From the cell containing the given text, extract its center point as [x, y] coordinate. 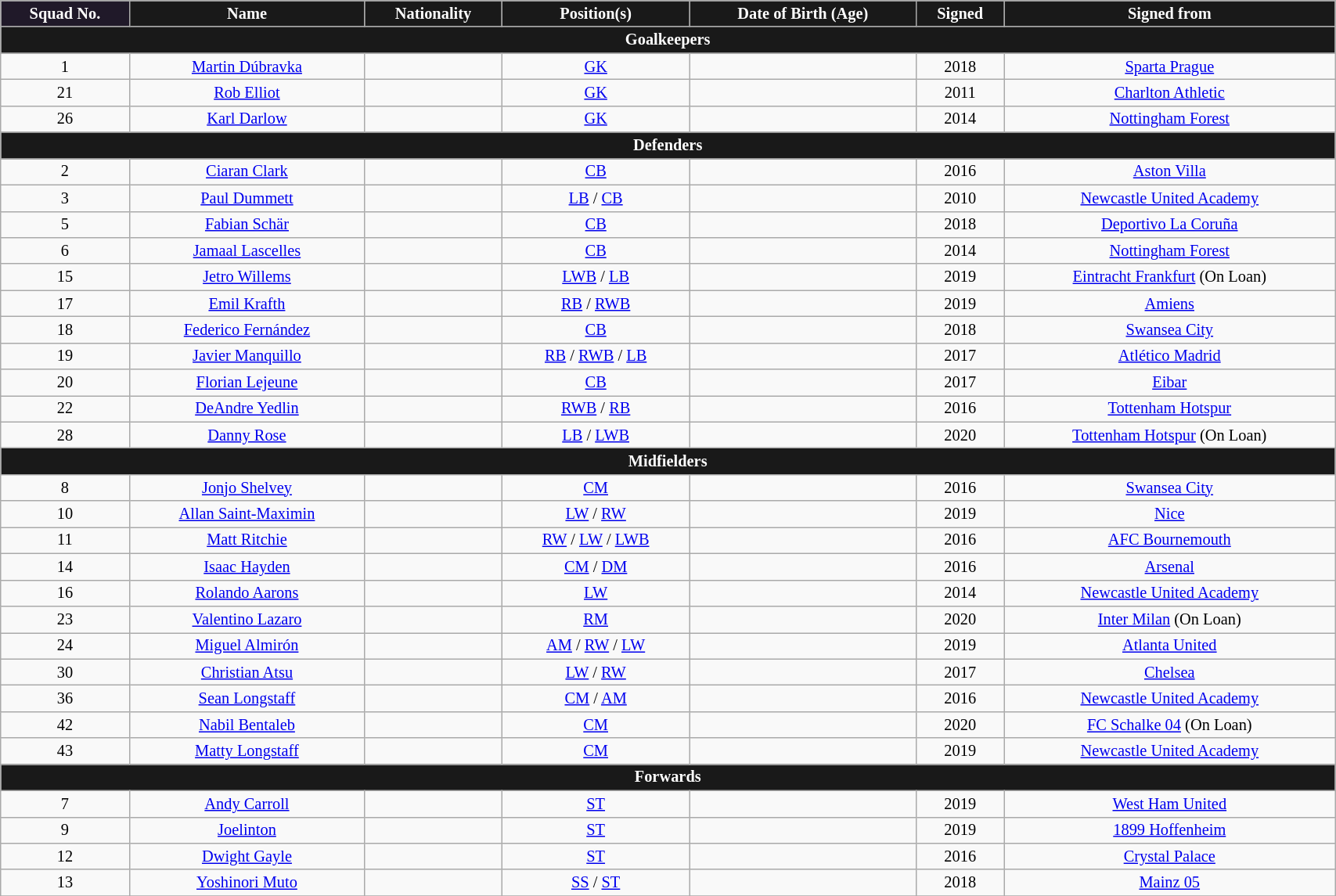
7 [65, 804]
Nabil Bentaleb [247, 725]
Tottenham Hotspur (On Loan) [1169, 435]
RWB / RB [596, 408]
2010 [960, 198]
Squad No. [65, 13]
18 [65, 329]
5 [65, 225]
Isaac Hayden [247, 567]
Sparta Prague [1169, 67]
SS / ST [596, 883]
28 [65, 435]
14 [65, 567]
RB / RWB / LB [596, 356]
Arsenal [1169, 567]
Rolando Aarons [247, 593]
Ciaran Clark [247, 171]
Atlanta United [1169, 646]
CM / AM [596, 698]
Miguel Almirón [247, 646]
Nice [1169, 514]
Charlton Athletic [1169, 92]
CM / DM [596, 567]
Midfielders [668, 461]
Joelinton [247, 830]
30 [65, 672]
Jonjo Shelvey [247, 488]
1 [65, 67]
Jetro Willems [247, 277]
3 [65, 198]
Federico Fernández [247, 329]
Allan Saint-Maximin [247, 514]
RM [596, 619]
26 [65, 119]
Crystal Palace [1169, 856]
Fabian Schär [247, 225]
Atlético Madrid [1169, 356]
Goalkeepers [668, 40]
21 [65, 92]
24 [65, 646]
6 [65, 250]
1899 Hoffenheim [1169, 830]
Deportivo La Coruña [1169, 225]
Tottenham Hotspur [1169, 408]
Rob Elliot [247, 92]
RB / RWB [596, 304]
22 [65, 408]
Martin Dúbravka [247, 67]
West Ham United [1169, 804]
11 [65, 540]
Position(s) [596, 13]
16 [65, 593]
Yoshinori Muto [247, 883]
Dwight Gayle [247, 856]
Matt Ritchie [247, 540]
Karl Darlow [247, 119]
Sean Longstaff [247, 698]
23 [65, 619]
36 [65, 698]
AFC Bournemouth [1169, 540]
19 [65, 356]
Emil Krafth [247, 304]
Eintracht Frankfurt (On Loan) [1169, 277]
Danny Rose [247, 435]
Nationality [434, 13]
Aston Villa [1169, 171]
Amiens [1169, 304]
AM / RW / LW [596, 646]
DeAndre Yedlin [247, 408]
Javier Manquillo [247, 356]
Mainz 05 [1169, 883]
2 [65, 171]
LB / LWB [596, 435]
2011 [960, 92]
Date of Birth (Age) [803, 13]
LW [596, 593]
LWB / LB [596, 277]
FC Schalke 04 (On Loan) [1169, 725]
10 [65, 514]
Christian Atsu [247, 672]
42 [65, 725]
Defenders [668, 146]
LB / CB [596, 198]
Inter Milan (On Loan) [1169, 619]
9 [65, 830]
RW / LW / LWB [596, 540]
Jamaal Lascelles [247, 250]
15 [65, 277]
20 [65, 383]
Name [247, 13]
8 [65, 488]
13 [65, 883]
Signed from [1169, 13]
Andy Carroll [247, 804]
17 [65, 304]
Valentino Lazaro [247, 619]
43 [65, 751]
Florian Lejeune [247, 383]
Forwards [668, 777]
Paul Dummett [247, 198]
Chelsea [1169, 672]
Signed [960, 13]
Eibar [1169, 383]
12 [65, 856]
Matty Longstaff [247, 751]
